Capture the cell that displays the provided text and extract its (X, Y) central coordinate. 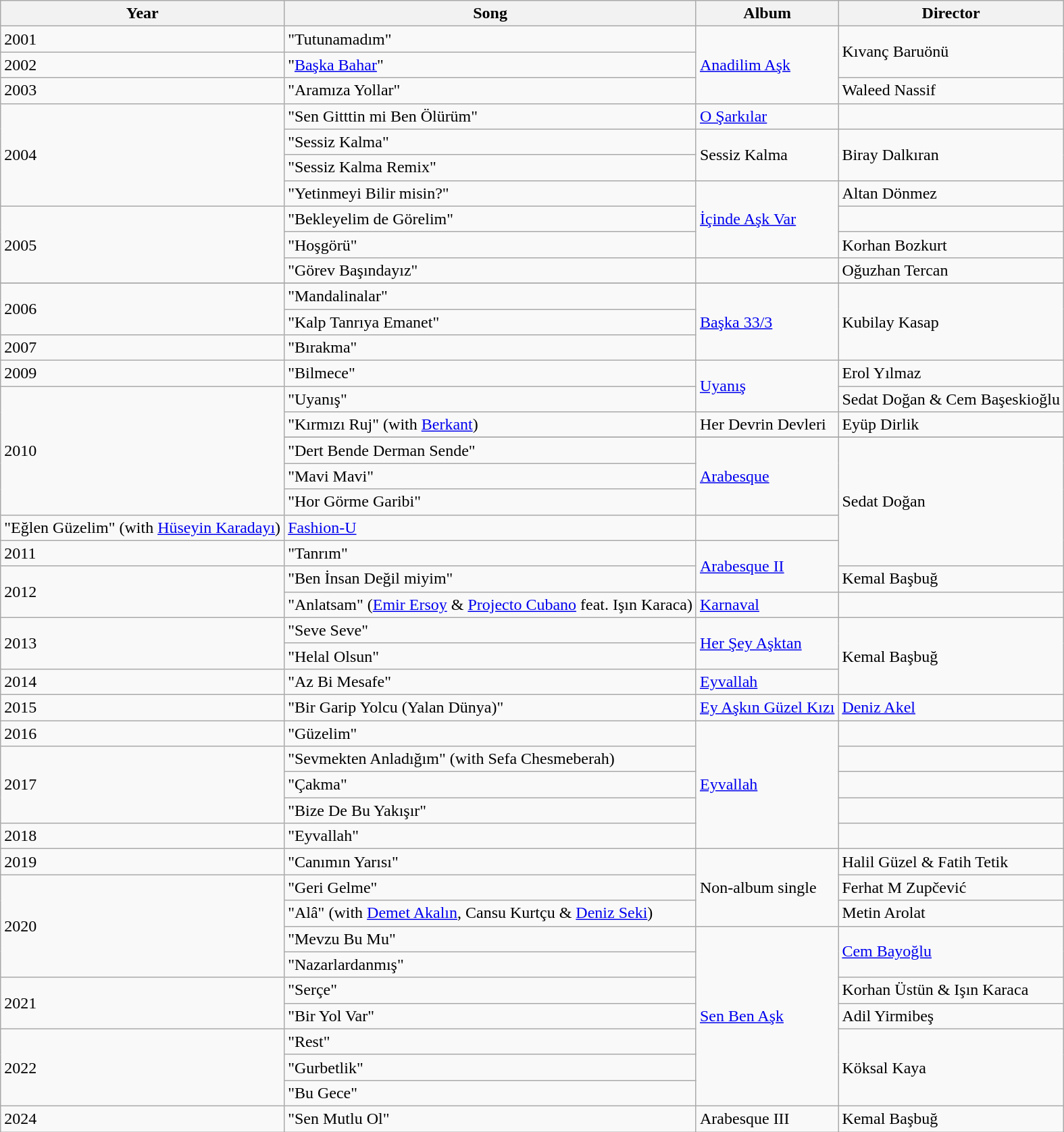
Waleed Nassif (951, 91)
"Serçe" (490, 990)
"Mavi Mavi" (490, 476)
"Geri Gelme" (490, 887)
"Görev Başındayız" (490, 270)
Karnaval (767, 604)
"Uyanış" (490, 399)
Sedat Doğan & Cem Başeskioğlu (951, 399)
2013 (143, 643)
"Tanrım" (490, 553)
2003 (143, 91)
Ey Aşkın Güzel Kızı (767, 707)
Metin Arolat (951, 913)
"Tutunamadım" (490, 39)
"Kalp Tanrıya Emanet" (490, 322)
"Bir Garip Yolcu (Yalan Dünya)" (490, 707)
"Bir Yol Var" (490, 1016)
"Bekleyelim de Görelim" (490, 219)
Album (767, 14)
Oğuzhan Tercan (951, 270)
2009 (143, 374)
"Sen Mutlu Ol" (490, 1118)
Deniz Akel (951, 707)
2012 (143, 592)
Erol Yılmaz (951, 374)
Sen Ben Aşk (767, 1016)
2019 (143, 862)
"Seve Seve" (490, 630)
Eyüp Dirlik (951, 425)
2020 (143, 926)
Uyanış (767, 386)
2007 (143, 348)
2022 (143, 1067)
"Kırmızı Ruj" (with Berkant) (490, 425)
"Bize De Bu Yakışır" (490, 811)
"Eğlen Güzelim" (with Hüseyin Karadayı) (143, 528)
2010 (143, 451)
"Az Bi Mesafe" (490, 681)
Her Şey Aşktan (767, 643)
"Sevmekten Anladığım" (with Sefa Chesmeberah) (490, 759)
Anadilim Aşk (767, 65)
"Dert Bende Derman Sende" (490, 451)
Kubilay Kasap (951, 321)
"Eyvallah" (490, 836)
2024 (143, 1118)
2001 (143, 39)
Cem Bayoğlu (951, 952)
"Aramıza Yollar" (490, 91)
O Şarkılar (767, 116)
"Helal Olsun" (490, 656)
Arabesque III (767, 1118)
"Rest" (490, 1041)
Adil Yirmibeş (951, 1016)
"Bu Gece" (490, 1093)
Ferhat M Zupčević (951, 887)
Fashion-U (490, 528)
Korhan Üstün & Işın Karaca (951, 990)
"Bırakma" (490, 348)
Halil Güzel & Fatih Tetik (951, 862)
Sedat Doğan (951, 502)
Köksal Kaya (951, 1067)
2002 (143, 65)
2017 (143, 785)
Başka 33/3 (767, 321)
2004 (143, 155)
"Ben İnsan Değil miyim" (490, 579)
"Gurbetlik" (490, 1067)
2021 (143, 1003)
2016 (143, 733)
Year (143, 14)
Arabesque II (767, 566)
Kıvanç Baruönü (951, 52)
"Bilmece" (490, 374)
Director (951, 14)
"Başka Bahar" (490, 65)
İçinde Aşk Var (767, 219)
"Hor Görme Garibi" (490, 502)
Sessiz Kalma (767, 155)
"Yetinmeyi Bilir misin?" (490, 193)
Korhan Bozkurt (951, 245)
2018 (143, 836)
Biray Dalkıran (951, 155)
"Nazarlardanmış" (490, 964)
"Sessiz Kalma" (490, 142)
"Hoşgörü" (490, 245)
"Sessiz Kalma Remix" (490, 168)
Non-album single (767, 887)
2005 (143, 245)
"Anlatsam" (Emir Ersoy & Projecto Cubano feat. Işın Karaca) (490, 604)
2014 (143, 681)
2015 (143, 707)
"Mandalinalar" (490, 296)
"Güzelim" (490, 733)
"Sen Gitttin mi Ben Ölürüm" (490, 116)
Altan Dönmez (951, 193)
2006 (143, 309)
2011 (143, 553)
Arabesque (767, 476)
Her Devrin Devleri (767, 425)
"Canımın Yarısı" (490, 862)
"Çakma" (490, 785)
Song (490, 14)
"Alâ" (with Demet Akalın, Cansu Kurtçu & Deniz Seki) (490, 913)
"Mevzu Bu Mu" (490, 939)
